Find where the given text appears and provide that cell's center as (x, y) coordinate. 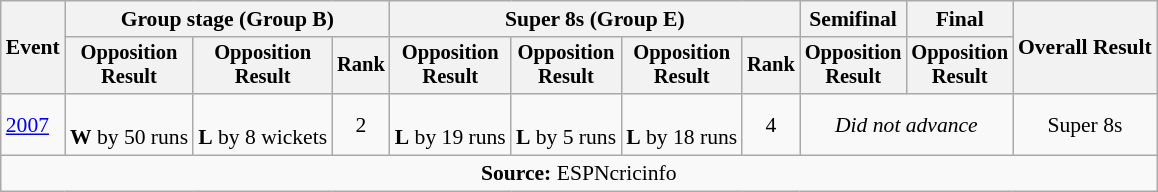
Source: ESPNcricinfo (579, 174)
Final (960, 19)
W by 50 runs (129, 124)
L by 8 wickets (262, 124)
Super 8s (1085, 124)
Group stage (Group B) (228, 19)
2 (361, 124)
L by 18 runs (682, 124)
Overall Result (1085, 48)
L by 19 runs (450, 124)
Did not advance (906, 124)
L by 5 runs (566, 124)
4 (771, 124)
Event (33, 48)
2007 (33, 124)
Semifinal (854, 19)
Super 8s (Group E) (595, 19)
